Return [X, Y] of the center of cell containing provided text 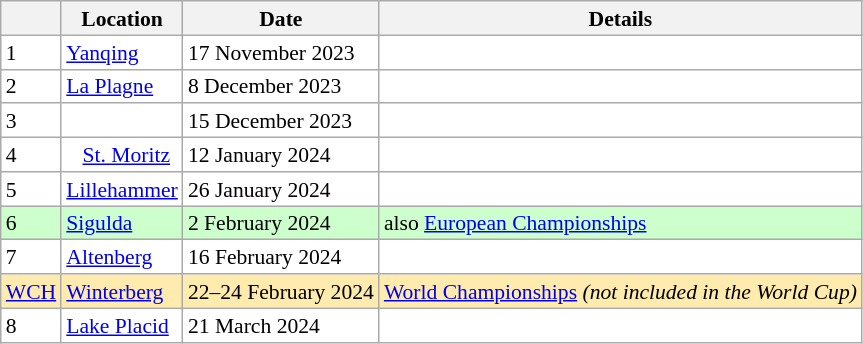
Location [122, 18]
Sigulda [122, 223]
World Championships (not included in the World Cup) [620, 291]
15 December 2023 [281, 121]
2 [31, 86]
8 December 2023 [281, 86]
Lillehammer [122, 189]
8 [31, 325]
17 November 2023 [281, 52]
5 [31, 189]
7 [31, 257]
Yanqing [122, 52]
4 [31, 155]
6 [31, 223]
Details [620, 18]
3 [31, 121]
21 March 2024 [281, 325]
WCH [31, 291]
also European Championships [620, 223]
La Plagne [122, 86]
16 February 2024 [281, 257]
St. Moritz [122, 155]
12 January 2024 [281, 155]
Altenberg [122, 257]
2 February 2024 [281, 223]
22–24 February 2024 [281, 291]
26 January 2024 [281, 189]
1 [31, 52]
Date [281, 18]
Winterberg [122, 291]
Lake Placid [122, 325]
